For the text-containing cell, return its midpoint in (X, Y) coordinate format. 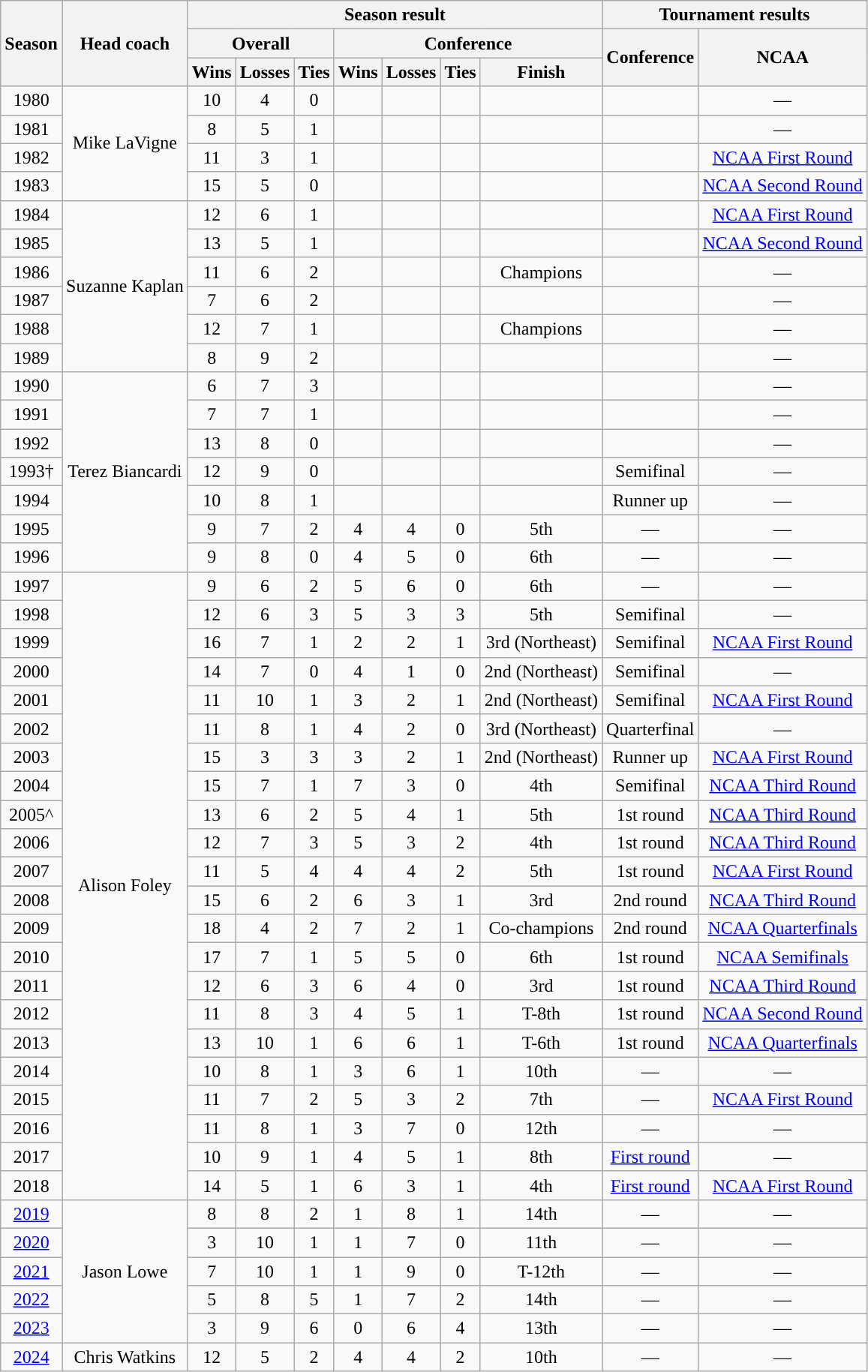
2015 (32, 1100)
2006 (32, 843)
2002 (32, 728)
Suzanne Kaplan (125, 286)
1998 (32, 614)
1980 (32, 101)
2023 (32, 1328)
2019 (32, 1214)
7th (541, 1100)
Quarterfinal (650, 728)
Jason Lowe (125, 1271)
Season (32, 44)
T-12th (541, 1271)
1983 (32, 186)
2010 (32, 957)
Alison Foley (125, 885)
1999 (32, 643)
11th (541, 1242)
2005^ (32, 814)
Co-champions (541, 929)
2009 (32, 929)
T-6th (541, 1043)
18 (212, 929)
Head coach (125, 44)
1991 (32, 415)
2022 (32, 1300)
2020 (32, 1242)
17 (212, 957)
1981 (32, 129)
2003 (32, 757)
2014 (32, 1071)
Overall (261, 44)
8th (541, 1157)
13th (541, 1328)
NCAA Semifinals (782, 957)
1996 (32, 557)
T-8th (541, 1014)
2008 (32, 900)
2021 (32, 1271)
2004 (32, 785)
12th (541, 1128)
1988 (32, 329)
2018 (32, 1185)
1982 (32, 158)
2013 (32, 1043)
16 (212, 643)
Season result (395, 15)
1987 (32, 300)
Tournament results (735, 15)
2000 (32, 671)
1989 (32, 358)
2024 (32, 1357)
1995 (32, 529)
NCAA (782, 58)
1994 (32, 500)
Mike LaVigne (125, 143)
1992 (32, 443)
2017 (32, 1157)
1986 (32, 272)
1985 (32, 243)
2016 (32, 1128)
2001 (32, 700)
2012 (32, 1014)
2007 (32, 872)
1984 (32, 215)
Finish (541, 72)
1997 (32, 586)
Chris Watkins (125, 1357)
Terez Biancardi (125, 472)
1993† (32, 472)
1990 (32, 386)
2011 (32, 986)
